Capture the cell that displays the provided text and extract its [x, y] central coordinate. 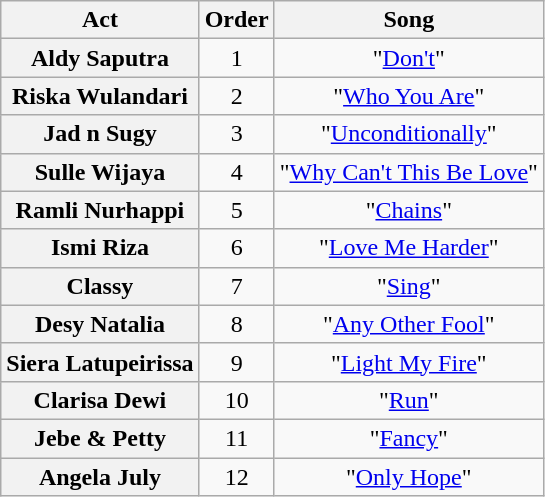
"Light My Fire" [408, 362]
Jad n Sugy [100, 134]
4 [236, 172]
"Why Can't This Be Love" [408, 172]
10 [236, 400]
11 [236, 438]
"Love Me Harder" [408, 248]
2 [236, 96]
Sulle Wijaya [100, 172]
"Only Hope" [408, 477]
Classy [100, 286]
Desy Natalia [100, 324]
Aldy Saputra [100, 58]
7 [236, 286]
Order [236, 20]
3 [236, 134]
Angela July [100, 477]
"Chains" [408, 210]
Ramli Nurhappi [100, 210]
"Any Other Fool" [408, 324]
"Sing" [408, 286]
9 [236, 362]
Song [408, 20]
6 [236, 248]
"Don't" [408, 58]
"Run" [408, 400]
1 [236, 58]
Ismi Riza [100, 248]
Riska Wulandari [100, 96]
"Unconditionally" [408, 134]
Clarisa Dewi [100, 400]
"Who You Are" [408, 96]
Act [100, 20]
12 [236, 477]
5 [236, 210]
Jebe & Petty [100, 438]
"Fancy" [408, 438]
Siera Latupeirissa [100, 362]
8 [236, 324]
